Detect which cell encompasses the target text, then output its (X, Y) center coordinate. 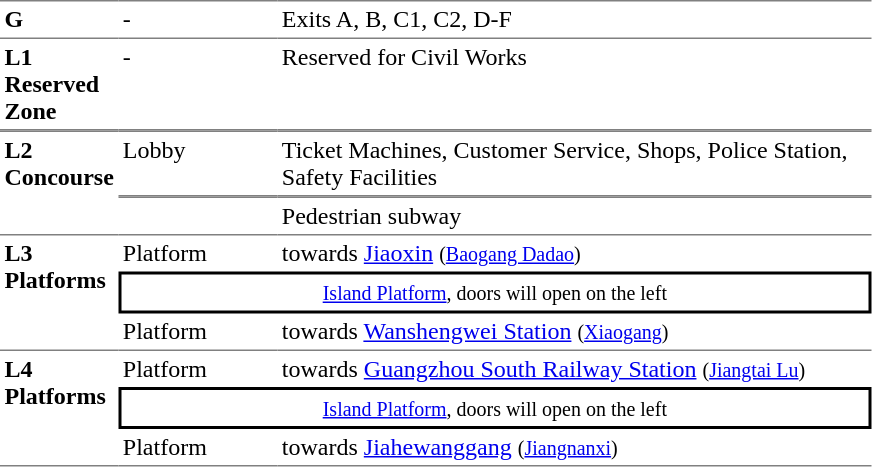
G (59, 19)
L4Platforms (59, 409)
L2Concourse (59, 182)
towards Jiahewanggang (Jiangnanxi) (574, 448)
towards Jiaoxin (Baogang Dadao) (574, 254)
Pedestrian subway (574, 216)
L3Platforms (59, 294)
Ticket Machines, Customer Service, Shops, Police Station, Safety Facilities (574, 163)
Exits A, B, C1, C2, D-F (574, 19)
towards Guangzhou South Railway Station (Jiangtai Lu) (574, 369)
towards Wanshengwei Station (Xiaogang) (574, 333)
L1Reserved Zone (59, 84)
Lobby (198, 163)
Reserved for Civil Works (574, 84)
